From the cell containing the given text, extract its center point as [X, Y] coordinate. 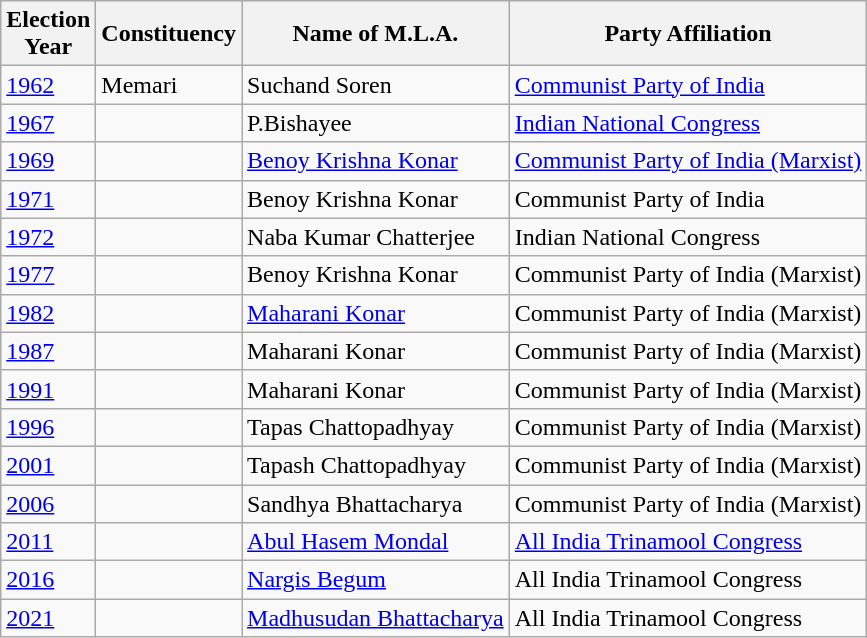
Party Affiliation [688, 34]
1982 [48, 313]
Name of M.L.A. [376, 34]
1962 [48, 85]
1967 [48, 123]
Memari [169, 85]
Election Year [48, 34]
Abul Hasem Mondal [376, 542]
1996 [48, 427]
2011 [48, 542]
Madhusudan Bhattacharya [376, 618]
2021 [48, 618]
Sandhya Bhattacharya [376, 503]
P.Bishayee [376, 123]
2001 [48, 465]
Constituency [169, 34]
Tapash Chattopadhyay [376, 465]
1991 [48, 389]
Nargis Begum [376, 580]
2006 [48, 503]
1987 [48, 351]
1971 [48, 199]
Naba Kumar Chatterjee [376, 237]
Tapas Chattopadhyay [376, 427]
1969 [48, 161]
1972 [48, 237]
1977 [48, 275]
Suchand Soren [376, 85]
2016 [48, 580]
